Output the (x, y) coordinate of the center of the cell containing the given text.  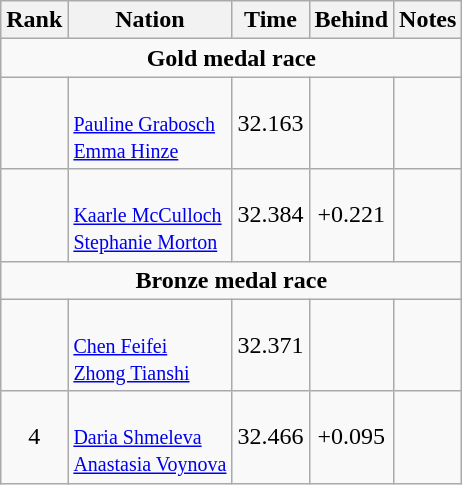
4 (34, 437)
Time (270, 20)
32.466 (270, 437)
Chen FeifeiZhong Tianshi (150, 345)
Rank (34, 20)
Gold medal race (232, 58)
Behind (351, 20)
Daria ShmelevaAnastasia Voynova (150, 437)
Nation (150, 20)
Notes (428, 20)
Pauline GraboschEmma Hinze (150, 123)
32.371 (270, 345)
+0.221 (351, 215)
Kaarle McCullochStephanie Morton (150, 215)
+0.095 (351, 437)
32.384 (270, 215)
32.163 (270, 123)
Bronze medal race (232, 280)
